Locate the cell with the specified text and output its (x, y) center coordinate. 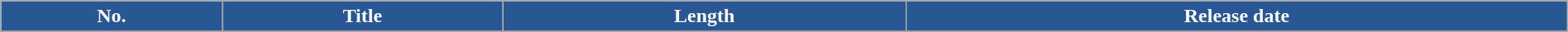
Title (362, 16)
Release date (1237, 16)
No. (112, 16)
Length (705, 16)
